Locate the cell with the specified text and output its [X, Y] center coordinate. 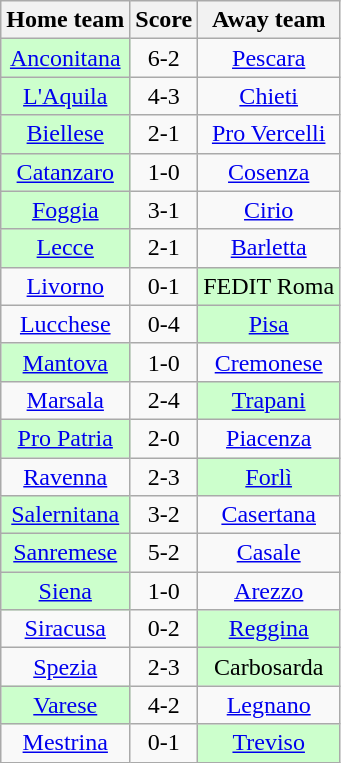
Cosenza [269, 172]
3-1 [164, 210]
Pro Vercelli [269, 134]
Cirio [269, 210]
Marsala [66, 400]
Varese [66, 705]
Pisa [269, 324]
2-4 [164, 400]
Spezia [66, 667]
Ravenna [66, 477]
Anconitana [66, 58]
Pro Patria [66, 438]
Chieti [269, 96]
L'Aquila [66, 96]
Trapani [269, 400]
4-3 [164, 96]
6-2 [164, 58]
Biellese [66, 134]
Piacenza [269, 438]
Pescara [269, 58]
3-2 [164, 515]
Barletta [269, 248]
Treviso [269, 743]
Away team [269, 20]
Legnano [269, 705]
Carbosarda [269, 667]
Sanremese [66, 553]
Mantova [66, 362]
Livorno [66, 286]
Arezzo [269, 591]
Casale [269, 553]
FEDIT Roma [269, 286]
4-2 [164, 705]
Reggina [269, 629]
2-0 [164, 438]
Cremonese [269, 362]
Home team [66, 20]
Lucchese [66, 324]
Mestrina [66, 743]
0-2 [164, 629]
Siracusa [66, 629]
Lecce [66, 248]
0-4 [164, 324]
Score [164, 20]
Salernitana [66, 515]
5-2 [164, 553]
Casertana [269, 515]
Foggia [66, 210]
Forlì [269, 477]
Catanzaro [66, 172]
Siena [66, 591]
